Determine the (x, y) coordinate at the center of the cell enclosing the given text.  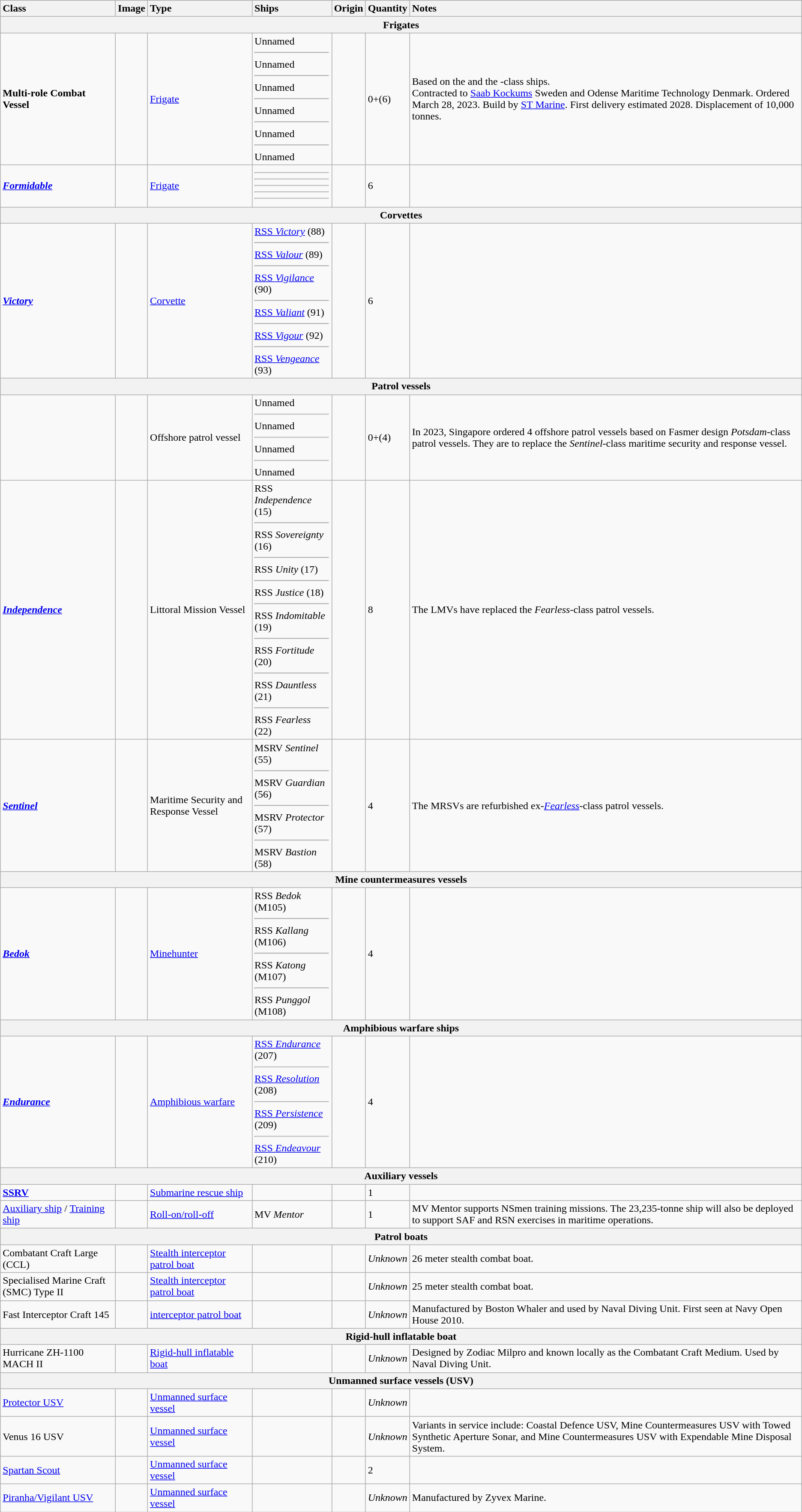
Littoral Mission Vessel (200, 610)
Frigates (401, 25)
MV Mentor (292, 1215)
RSS Bedok (M105)RSS Kallang (M106)RSS Katong (M107)RSS Punggol (M108) (292, 953)
Fast Interceptor Craft 145 (58, 1314)
Victory (58, 301)
Protector USV (58, 1402)
Piranha/Vigilant USV (58, 1497)
Specialised Marine Craft (SMC) Type II (58, 1287)
Multi-role Combat Vessel (58, 99)
Roll-on/roll-off (200, 1215)
Manufactured by Boston Whaler and used by Naval Diving Unit. First seen at Navy Open House 2010. (606, 1314)
Bedok (58, 953)
Notes (606, 9)
Origin (349, 9)
Spartan Scout (58, 1470)
0+(4) (387, 437)
26 meter stealth combat boat. (606, 1258)
Corvette (200, 301)
Independence (58, 610)
0+(6) (387, 99)
Sentinel (58, 805)
RSS Independence (15)RSS Sovereignty (16)RSS Unity (17)RSS Justice (18)RSS Indomitable (19)RSS Fortitude (20)RSS Dauntless (21)RSS Fearless (22) (292, 610)
Endurance (58, 1102)
Auxiliary ship / Training ship (58, 1215)
Quantity (387, 9)
Class (58, 9)
MV Mentor supports NSmen training missions. The 23,235-tonne ship will also be deployed to support SAF and RSN exercises in maritime operations. (606, 1215)
UnnamedUnnamedUnnamedUnnamedUnnamedUnnamed (292, 99)
Ships (292, 9)
SSRV (58, 1192)
Submarine rescue ship (200, 1192)
2 (387, 1470)
25 meter stealth combat boat. (606, 1287)
Formidable (58, 186)
RSS Endurance (207)RSS Resolution (208)RSS Persistence (209)RSS Endeavour (210) (292, 1102)
Amphibious warfare (200, 1102)
Mine countermeasures vessels (401, 879)
Image (132, 9)
UnnamedUnnamedUnnamedUnnamed (292, 437)
8 (387, 610)
RSS Victory (88)RSS Valour (89)RSS Vigilance (90)RSS Valiant (91)RSS Vigour (92)RSS Vengeance (93) (292, 301)
The LMVs have replaced the Fearless-class patrol vessels. (606, 610)
Patrol boats (401, 1237)
Patrol vessels (401, 386)
Manufactured by Zyvex Marine. (606, 1497)
interceptor patrol boat (200, 1314)
MSRV Sentinel (55)MSRV Guardian (56)MSRV Protector (57)MSRV Bastion (58) (292, 805)
Type (200, 9)
The MRSVs are refurbished ex-Fearless-class patrol vessels. (606, 805)
Combatant Craft Large (CCL) (58, 1258)
Maritime Security and Response Vessel (200, 805)
Amphibious warfare ships (401, 1028)
Hurricane ZH-1100 MACH II (58, 1359)
Offshore patrol vessel (200, 437)
Auxiliary vessels (401, 1176)
Corvettes (401, 215)
Designed by Zodiac Milpro and known locally as the Combatant Craft Medium. Used by Naval Diving Unit. (606, 1359)
Minehunter (200, 953)
Unmanned surface vessels (USV) (401, 1381)
Venus 16 USV (58, 1436)
